Find where the given text appears and provide that cell's center as [X, Y] coordinate. 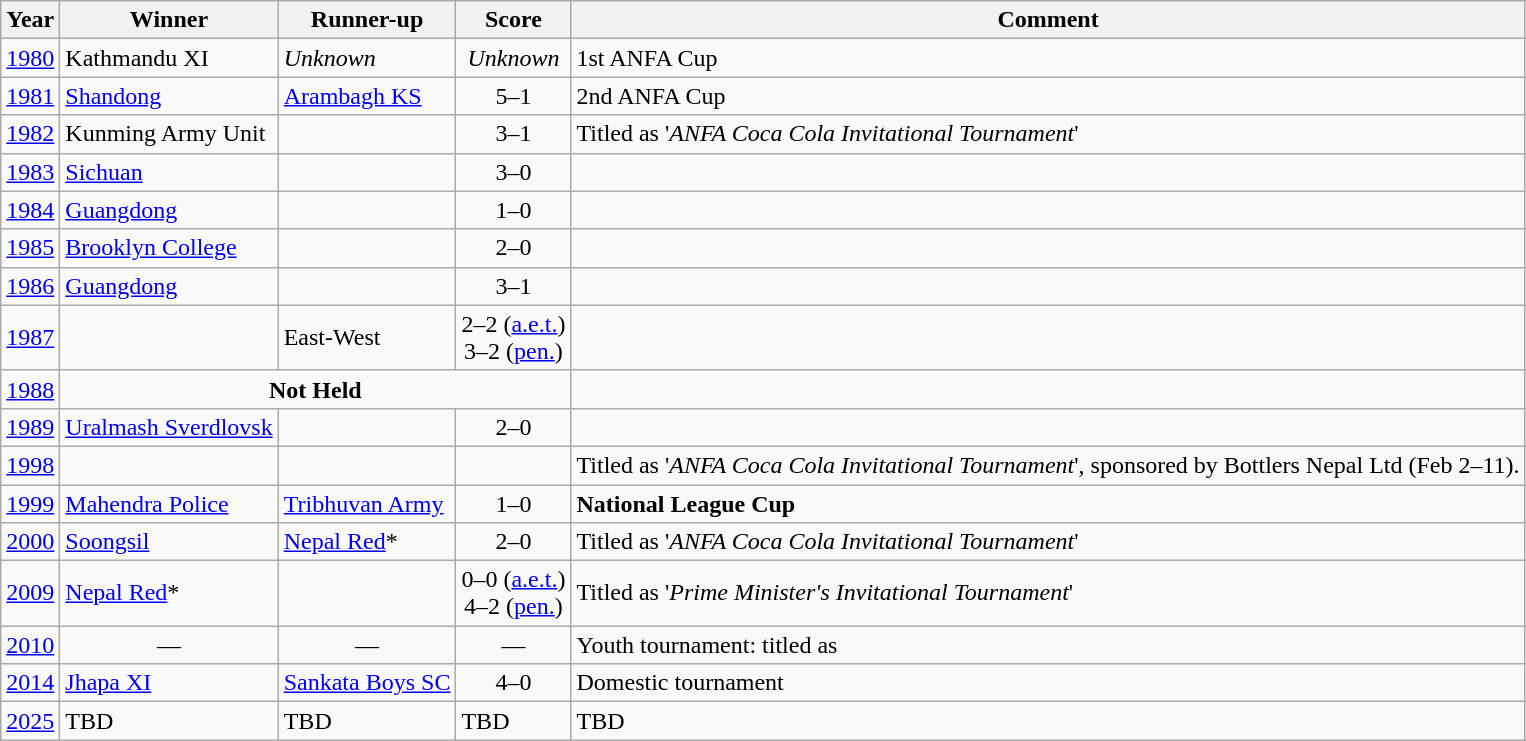
Tribhuvan Army [367, 503]
3–0 [514, 172]
1985 [30, 248]
Runner-up [367, 20]
1998 [30, 465]
Winner [169, 20]
Score [514, 20]
Jhapa XI [169, 683]
Youth tournament: titled as [1048, 645]
1984 [30, 210]
2014 [30, 683]
Sichuan [169, 172]
Kunming Army Unit [169, 134]
Not Held [316, 389]
1987 [30, 338]
Kathmandu XI [169, 58]
1999 [30, 503]
5–1 [514, 96]
Mahendra Police [169, 503]
Uralmash Sverdlovsk [169, 427]
2nd ANFA Cup [1048, 96]
1986 [30, 286]
1989 [30, 427]
Titled as 'ANFA Coca Cola Invitational Tournament', sponsored by Bottlers Nepal Ltd (Feb 2–11). [1048, 465]
Domestic tournament [1048, 683]
1983 [30, 172]
Comment [1048, 20]
East-West [367, 338]
1981 [30, 96]
1980 [30, 58]
2025 [30, 721]
2009 [30, 594]
National League Cup [1048, 503]
Sankata Boys SC [367, 683]
Soongsil [169, 542]
Brooklyn College [169, 248]
1st ANFA Cup [1048, 58]
Year [30, 20]
2000 [30, 542]
2010 [30, 645]
0–0 (a.e.t.) 4–2 (pen.) [514, 594]
2–2 (a.e.t.)3–2 (pen.) [514, 338]
Shandong [169, 96]
1982 [30, 134]
Titled as 'Prime Minister's Invitational Tournament' [1048, 594]
1988 [30, 389]
4–0 [514, 683]
Arambagh KS [367, 96]
